Detect which cell encompasses the target text, then output its (x, y) center coordinate. 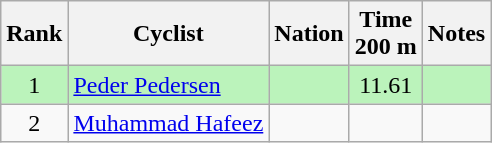
Muhammad Hafeez (168, 123)
Notes (456, 34)
Nation (309, 34)
Time200 m (386, 34)
11.61 (386, 85)
Peder Pedersen (168, 85)
Cyclist (168, 34)
1 (34, 85)
Rank (34, 34)
2 (34, 123)
